Identify which cell holds the provided text, then report its [X, Y] central coordinate. 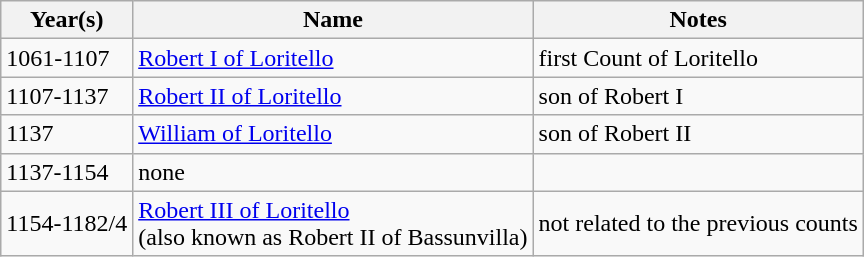
1107-1137 [67, 96]
not related to the previous counts [698, 224]
Robert III of Loritello(also known as Robert II of Bassunvilla) [333, 224]
1137-1154 [67, 172]
Robert II of Loritello [333, 96]
first Count of Loritello [698, 58]
son of Robert II [698, 134]
none [333, 172]
Year(s) [67, 20]
Robert I of Loritello [333, 58]
1154-1182/4 [67, 224]
Notes [698, 20]
son of Robert I [698, 96]
Name [333, 20]
1137 [67, 134]
1061-1107 [67, 58]
William of Loritello [333, 134]
